Output the [x, y] coordinate of the center of the cell containing the given text.  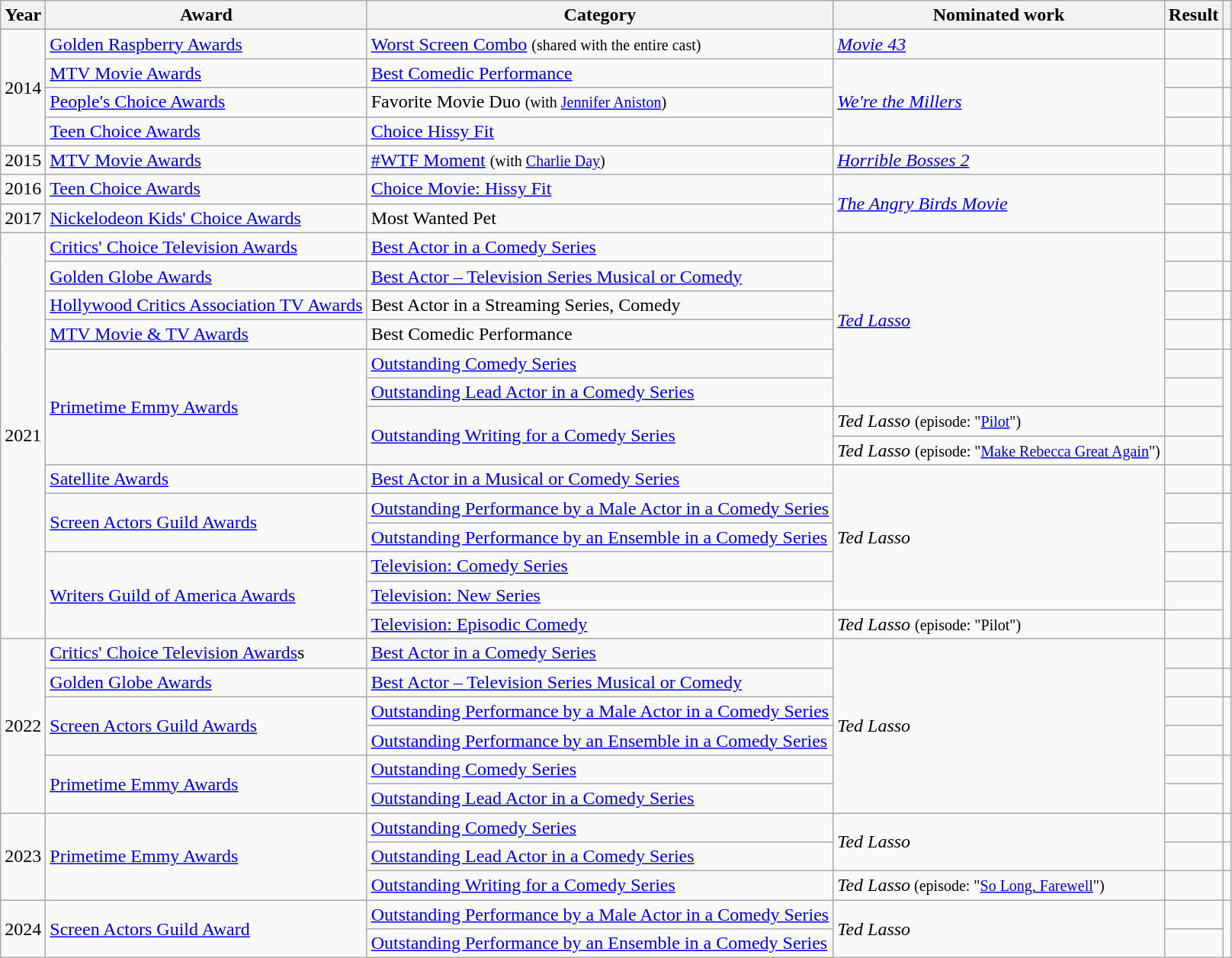
2017 [23, 218]
2016 [23, 189]
Nickelodeon Kids' Choice Awards [206, 218]
MTV Movie & TV Awards [206, 334]
Result [1193, 15]
Choice Hissy Fit [600, 131]
Screen Actors Guild Award [206, 929]
Movie 43 [999, 44]
#WTF Moment (with Charlie Day) [600, 160]
Award [206, 15]
Golden Raspberry Awards [206, 44]
Nominated work [999, 15]
Best Actor in a Streaming Series, Comedy [600, 305]
2024 [23, 929]
Best Actor in a Musical or Comedy Series [600, 479]
Hollywood Critics Association TV Awards [206, 305]
2022 [23, 726]
Worst Screen Combo (shared with the entire cast) [600, 44]
Television: Episodic Comedy [600, 624]
Ted Lasso (episode: "Make Rebecca Great Again") [999, 450]
The Angry Birds Movie [999, 203]
Television: Comedy Series [600, 566]
We're the Millers [999, 102]
Television: New Series [600, 595]
Choice Movie: Hissy Fit [600, 189]
Critics' Choice Television Awards [206, 247]
2015 [23, 160]
2023 [23, 856]
Year [23, 15]
Most Wanted Pet [600, 218]
2014 [23, 88]
Category [600, 15]
Favorite Movie Duo (with Jennifer Aniston) [600, 102]
Satellite Awards [206, 479]
People's Choice Awards [206, 102]
Writers Guild of America Awards [206, 595]
2021 [23, 436]
Horrible Bosses 2 [999, 160]
Ted Lasso (episode: "So Long, Farewell") [999, 886]
Critics' Choice Television Awardss [206, 653]
